Capture the cell that displays the provided text and extract its [X, Y] central coordinate. 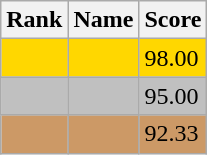
92.33 [173, 134]
Score [173, 20]
95.00 [173, 96]
Name [104, 20]
Rank [34, 20]
98.00 [173, 58]
